Output the (X, Y) coordinate of the center of the cell containing the given text.  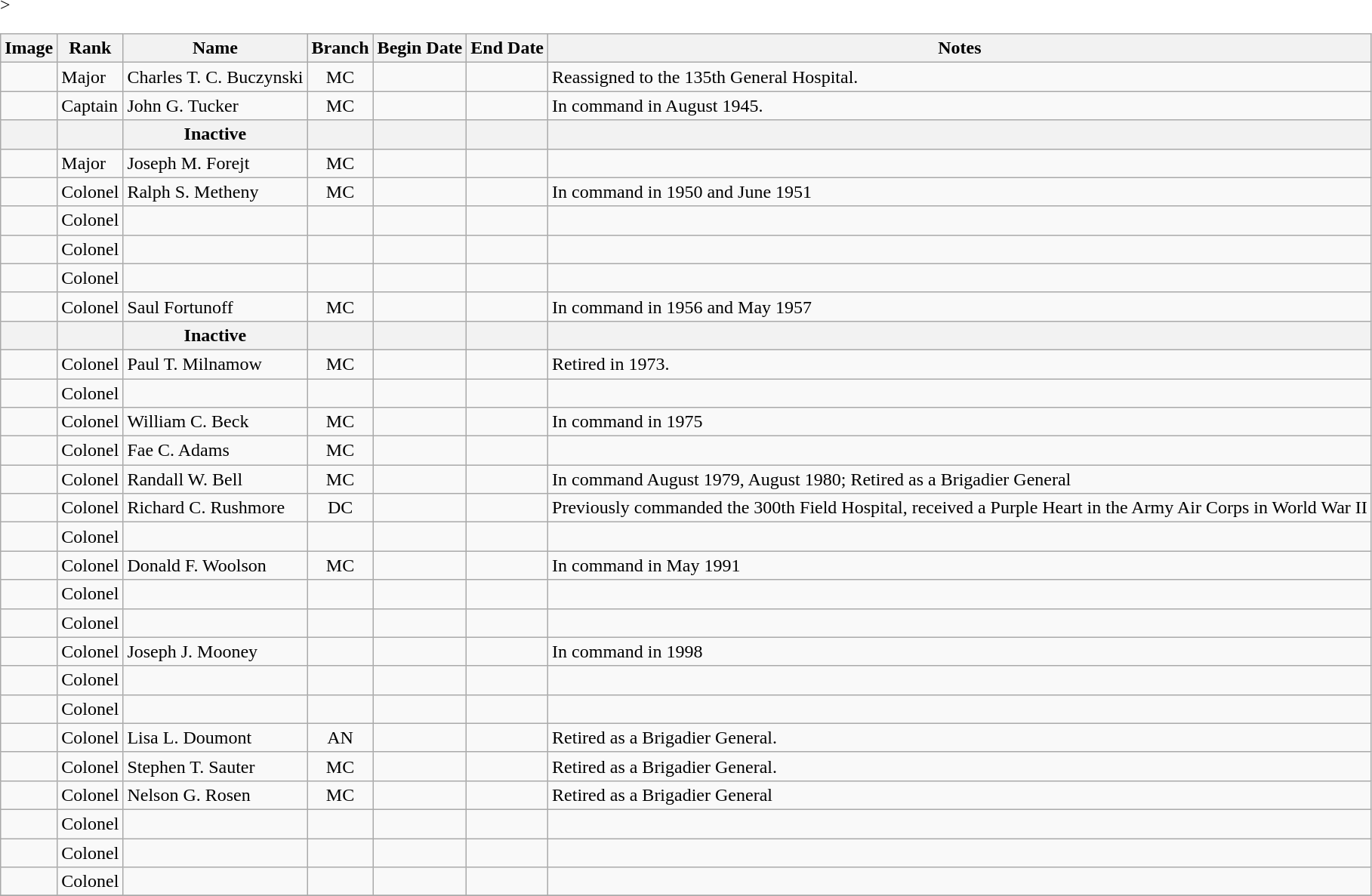
Retired as a Brigadier General (960, 795)
Previously commanded the 300th Field Hospital, received a Purple Heart in the Army Air Corps in World War II (960, 508)
Joseph M. Forejt (215, 163)
John G. Tucker (215, 106)
AN (340, 737)
Richard C. Rushmore (215, 508)
Paul T. Milnamow (215, 364)
In command in 1998 (960, 651)
In command in May 1991 (960, 565)
Reassigned to the 135th General Hospital. (960, 77)
Charles T. C. Buczynski (215, 77)
Name (215, 48)
Captain (91, 106)
In command August 1979, August 1980; Retired as a Brigadier General (960, 479)
In command in August 1945. (960, 106)
Notes (960, 48)
Branch (340, 48)
End Date (507, 48)
Ralph S. Metheny (215, 192)
Rank (91, 48)
Donald F. Woolson (215, 565)
Image (29, 48)
Saul Fortunoff (215, 306)
William C. Beck (215, 422)
Fae C. Adams (215, 451)
Retired in 1973. (960, 364)
Lisa L. Doumont (215, 737)
Stephen T. Sauter (215, 766)
Joseph J. Mooney (215, 651)
Randall W. Bell (215, 479)
Begin Date (420, 48)
In command in 1956 and May 1957 (960, 306)
Nelson G. Rosen (215, 795)
In command in 1975 (960, 422)
DC (340, 508)
In command in 1950 and June 1951 (960, 192)
